Extract the [x, y] coordinate from the center of the cell holding the provided text.  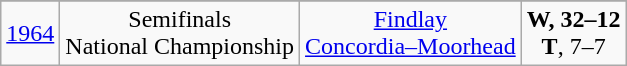
SemifinalsNational Championship [180, 34]
W, 32–12T, 7–7 [574, 34]
FindlayConcordia–Moorhead [411, 34]
1964 [30, 34]
